Scan for the cell matching the given text and deliver its [X, Y] coordinate at center. 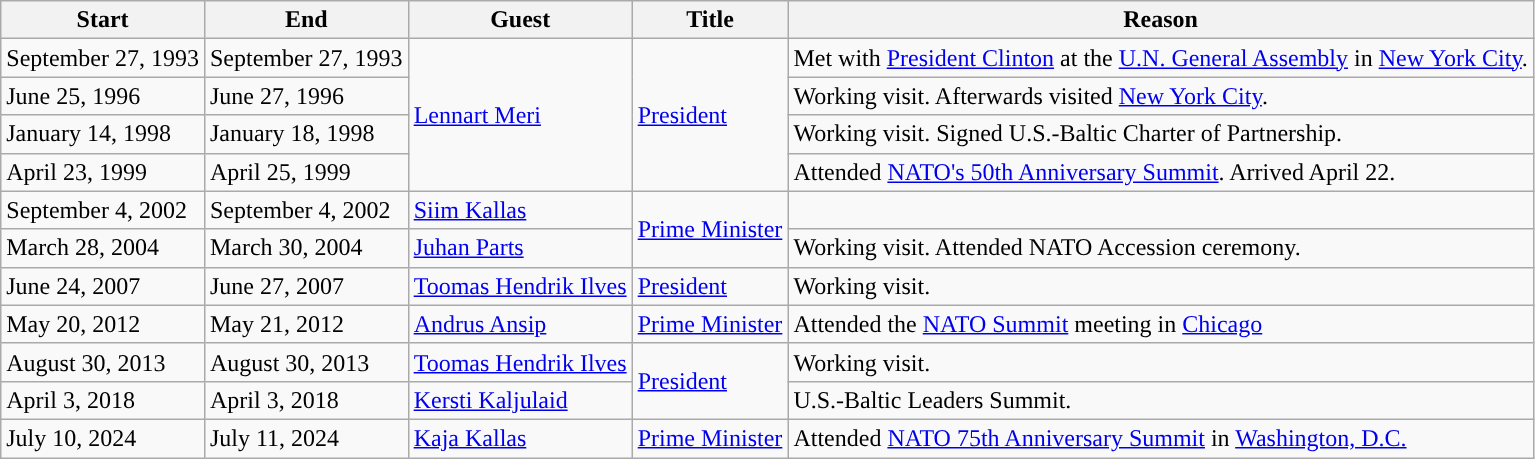
U.S.-Baltic Leaders Summit. [1160, 400]
July 10, 2024 [103, 438]
Guest [520, 20]
Reason [1160, 20]
Start [103, 20]
June 27, 1996 [306, 96]
April 23, 1999 [103, 172]
Kersti Kaljulaid [520, 400]
Met with President Clinton at the U.N. General Assembly in New York City. [1160, 58]
June 24, 2007 [103, 286]
January 14, 1998 [103, 134]
May 20, 2012 [103, 324]
May 21, 2012 [306, 324]
June 25, 1996 [103, 96]
January 18, 1998 [306, 134]
Attended the NATO Summit meeting in Chicago [1160, 324]
Working visit. Afterwards visited New York City. [1160, 96]
Title [710, 20]
Juhan Parts [520, 248]
Attended NATO's 50th Anniversary Summit. Arrived April 22. [1160, 172]
Working visit. Signed U.S.-Baltic Charter of Partnership. [1160, 134]
April 25, 1999 [306, 172]
Attended NATO 75th Anniversary Summit in Washington, D.C. [1160, 438]
Andrus Ansip [520, 324]
March 28, 2004 [103, 248]
March 30, 2004 [306, 248]
June 27, 2007 [306, 286]
End [306, 20]
Kaja Kallas [520, 438]
Siim Kallas [520, 210]
Working visit. Attended NATO Accession ceremony. [1160, 248]
July 11, 2024 [306, 438]
Lennart Meri [520, 115]
